Search for the cell housing the specified text and yield its (x, y) center coordinate. 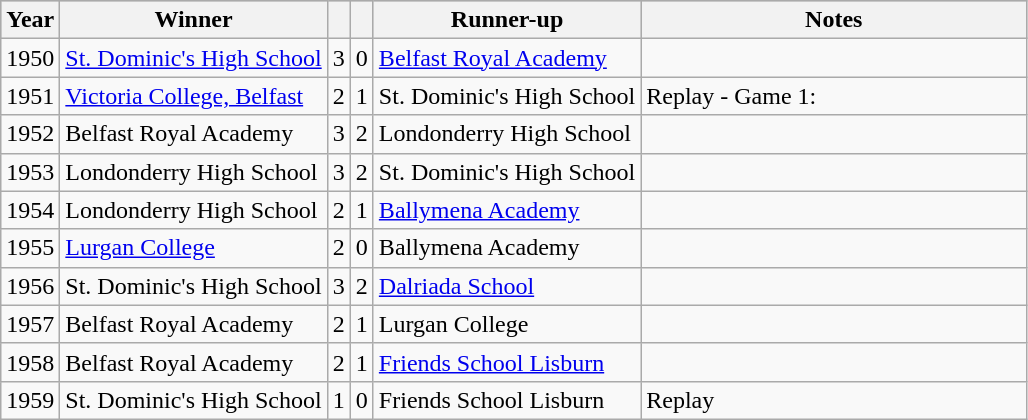
1959 (30, 400)
1957 (30, 324)
1956 (30, 286)
1953 (30, 172)
Year (30, 20)
Replay (834, 400)
Victoria College, Belfast (194, 96)
1952 (30, 134)
1950 (30, 58)
Winner (194, 20)
Runner-up (506, 20)
1958 (30, 362)
1955 (30, 248)
Dalriada School (506, 286)
Notes (834, 20)
1954 (30, 210)
Replay - Game 1: (834, 96)
1951 (30, 96)
